Locate the cell with the specified text and output its (x, y) center coordinate. 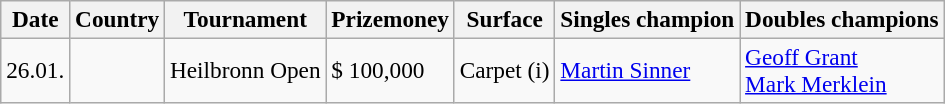
$ 100,000 (390, 70)
26.01. (36, 70)
Prizemoney (390, 19)
Country (118, 19)
Tournament (246, 19)
Singles champion (648, 19)
Martin Sinner (648, 70)
Surface (504, 19)
Heilbronn Open (246, 70)
Date (36, 19)
Carpet (i) (504, 70)
Geoff Grant Mark Merklein (842, 70)
Doubles champions (842, 19)
